Search for the cell housing the specified text and yield its (x, y) center coordinate. 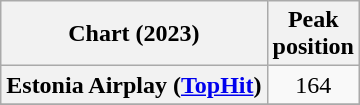
Chart (2023) (134, 34)
Estonia Airplay (TopHit) (134, 85)
Peakposition (313, 34)
164 (313, 85)
